Return the (X, Y) coordinate for the center point of the cell that contains the specified text.  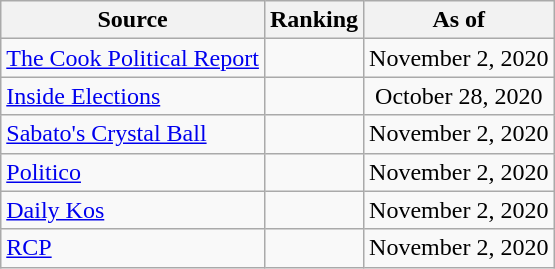
Source (133, 20)
Inside Elections (133, 96)
October 28, 2020 (459, 96)
The Cook Political Report (133, 58)
Politico (133, 172)
As of (459, 20)
RCP (133, 248)
Sabato's Crystal Ball (133, 134)
Daily Kos (133, 210)
Ranking (314, 20)
